Identify which cell holds the provided text, then report its (X, Y) central coordinate. 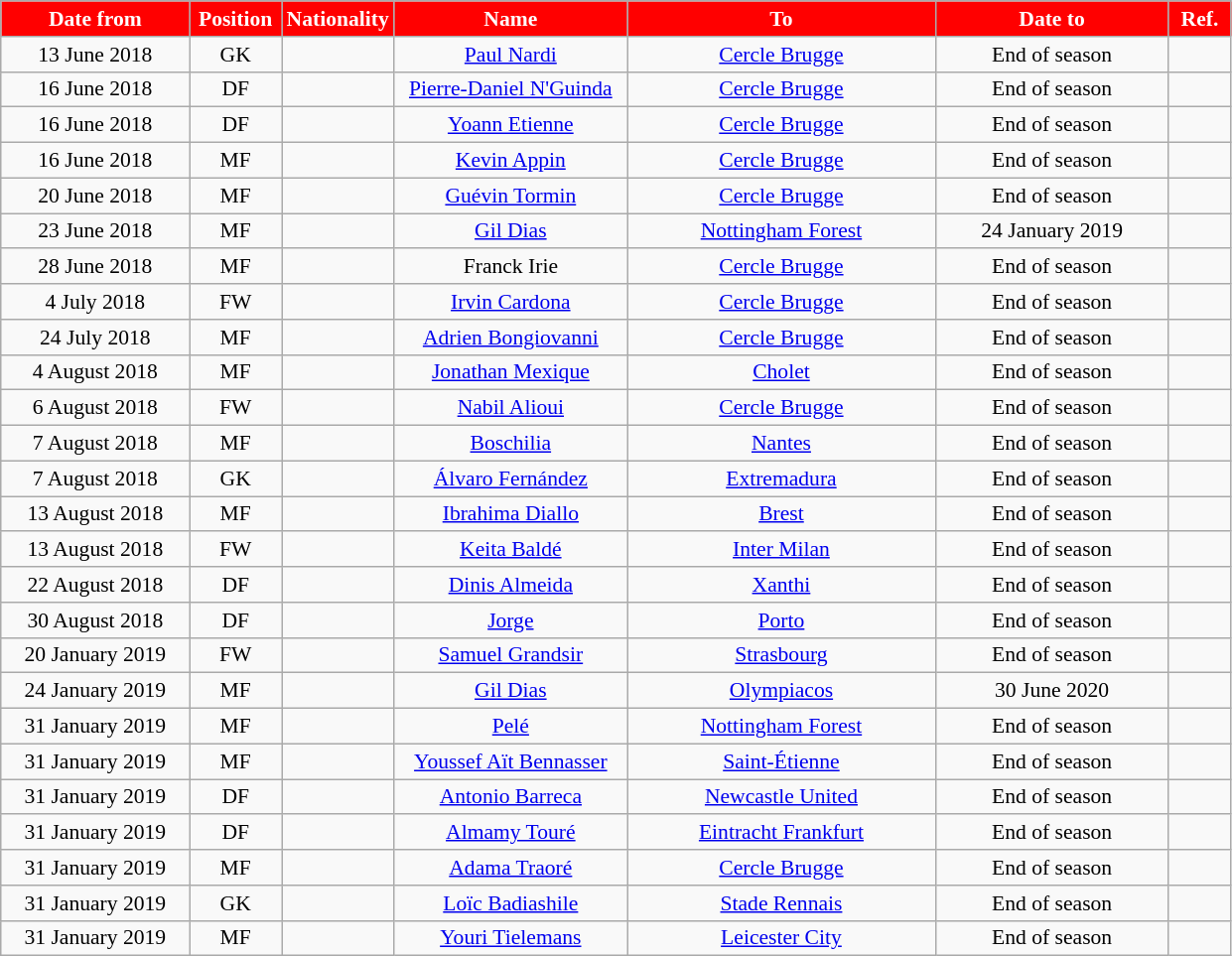
Jonathan Mexique (510, 372)
Adama Traoré (510, 868)
Dinis Almeida (510, 585)
4 August 2018 (95, 372)
Keita Baldé (510, 550)
6 August 2018 (95, 408)
30 June 2020 (1052, 691)
Xanthi (781, 585)
Franck Irie (510, 267)
Almamy Touré (510, 833)
Ibrahima Diallo (510, 514)
Youssef Aït Bennasser (510, 761)
Yoann Etienne (510, 125)
20 January 2019 (95, 655)
Samuel Grandsir (510, 655)
To (781, 19)
Nantes (781, 444)
Boschilia (510, 444)
Eintracht Frankfurt (781, 833)
Date to (1052, 19)
24 July 2018 (95, 338)
4 July 2018 (95, 302)
Youri Tielemans (510, 938)
Position (236, 19)
Olympiacos (781, 691)
Porto (781, 620)
Stade Rennais (781, 903)
Pelé (510, 727)
Leicester City (781, 938)
Jorge (510, 620)
Guévin Tormin (510, 196)
Extremadura (781, 478)
23 June 2018 (95, 231)
Saint-Étienne (781, 761)
Antonio Barreca (510, 797)
Inter Milan (781, 550)
Date from (95, 19)
Brest (781, 514)
22 August 2018 (95, 585)
Nationality (338, 19)
Name (510, 19)
Adrien Bongiovanni (510, 338)
30 August 2018 (95, 620)
28 June 2018 (95, 267)
20 June 2018 (95, 196)
Loïc Badiashile (510, 903)
Álvaro Fernández (510, 478)
Cholet (781, 372)
Paul Nardi (510, 55)
Strasbourg (781, 655)
13 June 2018 (95, 55)
Nabil Alioui (510, 408)
Ref. (1199, 19)
Kevin Appin (510, 161)
Newcastle United (781, 797)
Irvin Cardona (510, 302)
Pierre-Daniel N'Guinda (510, 89)
